Detect which cell encompasses the target text, then output its (x, y) center coordinate. 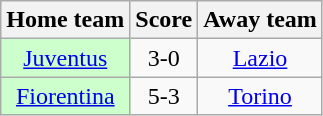
3-0 (164, 58)
Fiorentina (66, 96)
Score (164, 20)
5-3 (164, 96)
Home team (66, 20)
Juventus (66, 58)
Away team (260, 20)
Torino (260, 96)
Lazio (260, 58)
